Scan for the cell matching the given text and deliver its (x, y) coordinate at center. 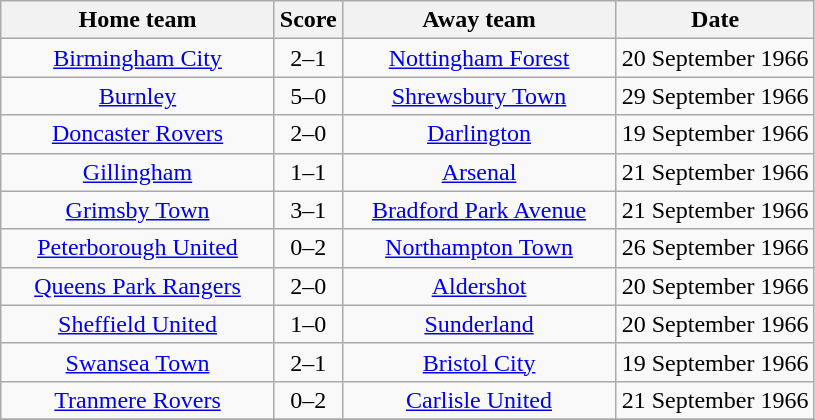
26 September 1966 (716, 248)
Gillingham (138, 172)
Date (716, 20)
5–0 (308, 96)
Peterborough United (138, 248)
Nottingham Forest (479, 58)
Birmingham City (138, 58)
Darlington (479, 134)
Bradford Park Avenue (479, 210)
Home team (138, 20)
Aldershot (479, 286)
1–0 (308, 324)
Carlisle United (479, 400)
29 September 1966 (716, 96)
Queens Park Rangers (138, 286)
Bristol City (479, 362)
Doncaster Rovers (138, 134)
Sunderland (479, 324)
Grimsby Town (138, 210)
Score (308, 20)
Burnley (138, 96)
1–1 (308, 172)
Tranmere Rovers (138, 400)
Swansea Town (138, 362)
Northampton Town (479, 248)
Away team (479, 20)
Shrewsbury Town (479, 96)
Sheffield United (138, 324)
3–1 (308, 210)
Arsenal (479, 172)
